Return [X, Y] of the center of cell containing provided text 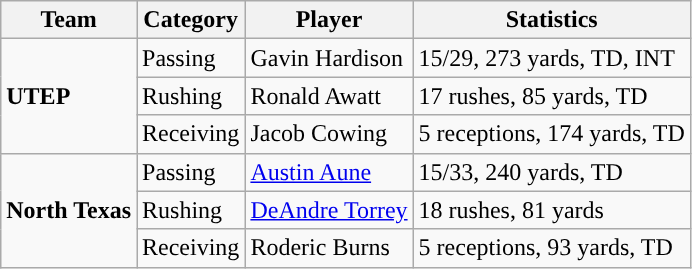
17 rushes, 85 yards, TD [552, 96]
Ronald Awatt [329, 96]
5 receptions, 93 yards, TD [552, 248]
Team [69, 20]
Category [190, 20]
Austin Aune [329, 172]
18 rushes, 81 yards [552, 210]
UTEP [69, 96]
15/33, 240 yards, TD [552, 172]
15/29, 273 yards, TD, INT [552, 58]
North Texas [69, 210]
Gavin Hardison [329, 58]
Jacob Cowing [329, 134]
5 receptions, 174 yards, TD [552, 134]
Statistics [552, 20]
DeAndre Torrey [329, 210]
Player [329, 20]
Roderic Burns [329, 248]
